Return the [x, y] coordinate for the center point of the cell that contains the specified text.  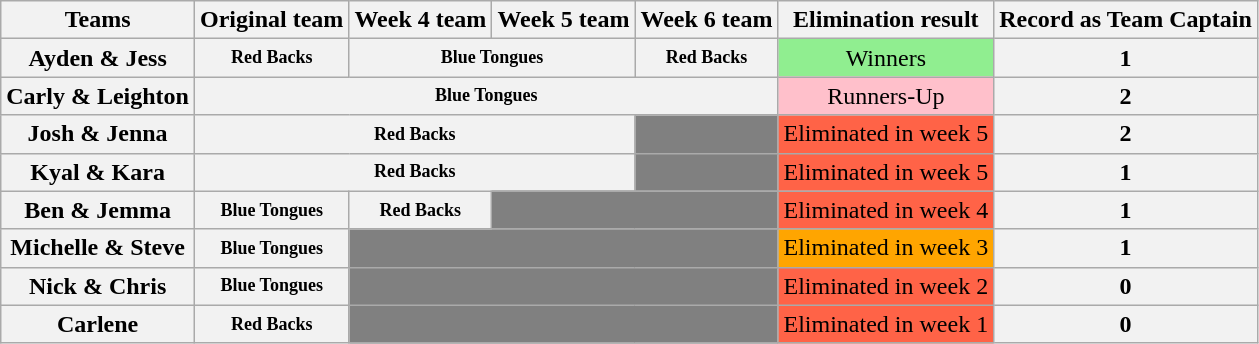
Carly & Leighton [98, 96]
Original team [271, 20]
Kyal & Kara [98, 172]
Eliminated in week 4 [886, 210]
Ayden & Jess [98, 58]
Josh & Jenna [98, 134]
Nick & Chris [98, 286]
Week 6 team [706, 20]
Michelle & Steve [98, 248]
Eliminated in week 2 [886, 286]
Record as Team Captain [1126, 20]
Week 4 team [420, 20]
Carlene [98, 324]
Eliminated in week 1 [886, 324]
Week 5 team [564, 20]
Eliminated in week 3 [886, 248]
Runners-Up [886, 96]
Winners [886, 58]
Elimination result [886, 20]
Teams [98, 20]
Ben & Jemma [98, 210]
